Search for the cell housing the specified text and yield its [x, y] center coordinate. 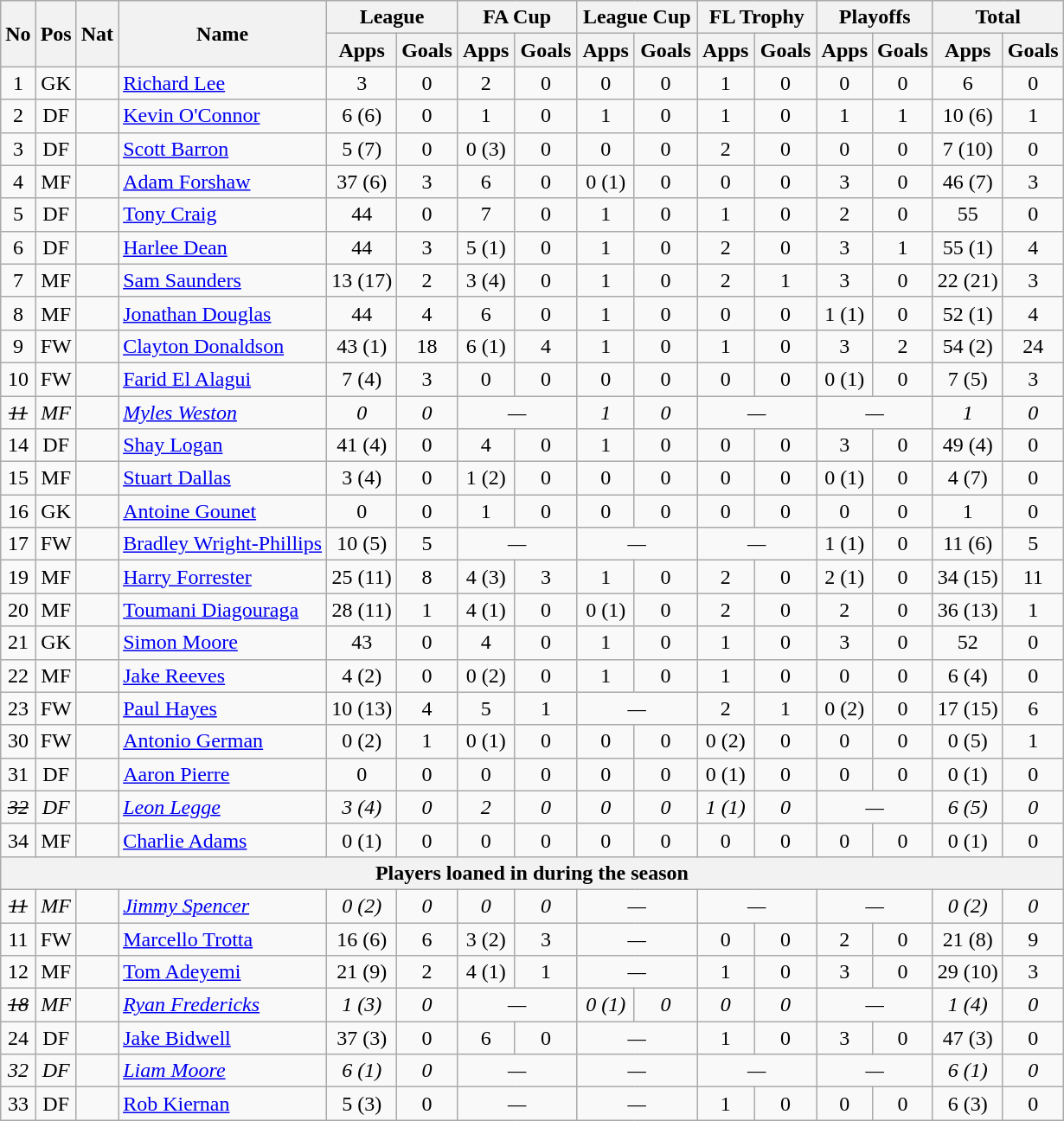
6 (3) [967, 1104]
Antoine Gounet [223, 511]
1 (2) [486, 478]
3 (2) [486, 938]
10 [18, 379]
Richard Lee [223, 83]
1 (3) [362, 1005]
28 (11) [362, 610]
41 (4) [362, 445]
Marcello Trotta [223, 938]
Rob Kiernan [223, 1104]
Jake Reeves [223, 676]
17 [18, 544]
Players loaned in during the season [532, 873]
20 [18, 610]
21 [18, 643]
13 (17) [362, 280]
6 (6) [362, 116]
11 (6) [967, 544]
Charlie Adams [223, 840]
2 (1) [844, 577]
Name [223, 34]
52 (1) [967, 313]
League Cup [637, 17]
55 [967, 215]
21 (8) [967, 938]
10 (5) [362, 544]
Leon Legge [223, 807]
10 (6) [967, 116]
Antonio German [223, 741]
No [18, 34]
22 (21) [967, 280]
League [393, 17]
16 (6) [362, 938]
4 (2) [362, 676]
5 (1) [486, 247]
54 (2) [967, 346]
7 (5) [967, 379]
6 (5) [967, 807]
16 [18, 511]
Adam Forshaw [223, 182]
37 (3) [362, 1038]
Tom Adeyemi [223, 972]
17 (15) [967, 708]
23 [18, 708]
Ryan Fredericks [223, 1005]
43 (1) [362, 346]
1 (4) [967, 1005]
4 (7) [967, 478]
Nat [97, 34]
46 (7) [967, 182]
FA Cup [517, 17]
Shay Logan [223, 445]
Toumani Diagouraga [223, 610]
Tony Craig [223, 215]
21 (9) [362, 972]
FL Trophy [758, 17]
52 [967, 643]
4 (3) [486, 577]
Jake Bidwell [223, 1038]
7 (10) [967, 149]
55 (1) [967, 247]
30 [18, 741]
36 (13) [967, 610]
0 (3) [486, 149]
Clayton Donaldson [223, 346]
Playoffs [875, 17]
Stuart Dallas [223, 478]
0 (5) [967, 741]
14 [18, 445]
47 (3) [967, 1038]
33 [18, 1104]
Aaron Pierre [223, 774]
49 (4) [967, 445]
Scott Barron [223, 149]
19 [18, 577]
12 [18, 972]
Paul Hayes [223, 708]
Farid El Alagui [223, 379]
5 (3) [362, 1104]
5 (7) [362, 149]
Kevin O'Connor [223, 116]
6 (4) [967, 676]
10 (13) [362, 708]
Liam Moore [223, 1071]
34 [18, 840]
Sam Saunders [223, 280]
Jimmy Spencer [223, 906]
31 [18, 774]
Myles Weston [223, 413]
Pos [55, 34]
22 [18, 676]
34 (15) [967, 577]
Bradley Wright-Phillips [223, 544]
15 [18, 478]
Harlee Dean [223, 247]
29 (10) [967, 972]
37 (6) [362, 182]
Harry Forrester [223, 577]
43 [362, 643]
25 (11) [362, 577]
Simon Moore [223, 643]
7 (4) [362, 379]
Total [998, 17]
Jonathan Douglas [223, 313]
